Detect which cell encompasses the target text, then output its [x, y] center coordinate. 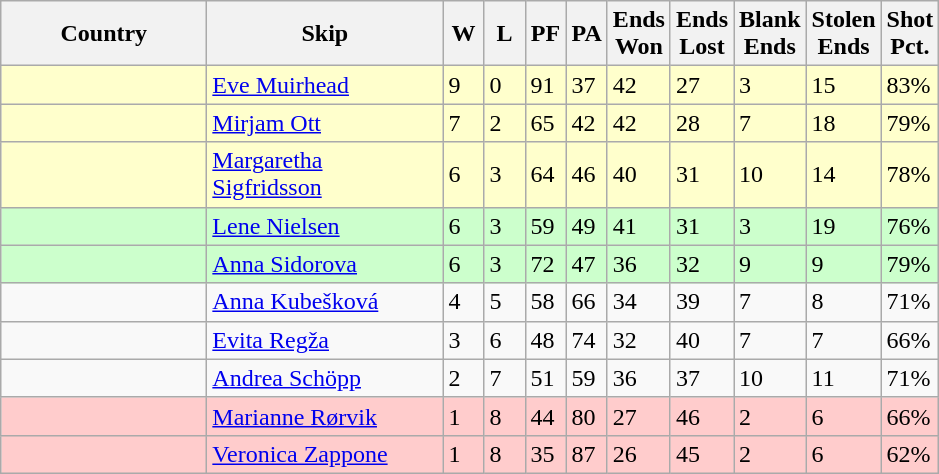
Mirjam Ott [325, 123]
0 [504, 85]
Eve Muirhead [325, 85]
26 [638, 454]
Blank Ends [770, 34]
Marianne Rørvik [325, 416]
4 [464, 302]
PF [546, 34]
Ends Won [638, 34]
Shot Pct. [910, 34]
34 [638, 302]
Veronica Zappone [325, 454]
18 [844, 123]
78% [910, 174]
L [504, 34]
Ends Lost [702, 34]
44 [546, 416]
91 [546, 85]
14 [844, 174]
48 [546, 340]
Margaretha Sigfridsson [325, 174]
PA [586, 34]
15 [844, 85]
66 [586, 302]
49 [586, 226]
80 [586, 416]
5 [504, 302]
76% [910, 226]
72 [546, 264]
51 [546, 378]
41 [638, 226]
Anna Kubešková [325, 302]
87 [586, 454]
W [464, 34]
Country [104, 34]
39 [702, 302]
Lene Nielsen [325, 226]
19 [844, 226]
64 [546, 174]
47 [586, 264]
Evita Regža [325, 340]
65 [546, 123]
62% [910, 454]
45 [702, 454]
74 [586, 340]
83% [910, 85]
Anna Sidorova [325, 264]
35 [546, 454]
Stolen Ends [844, 34]
58 [546, 302]
11 [844, 378]
Andrea Schöpp [325, 378]
Skip [325, 34]
28 [702, 123]
